Pinpoint the cell where the given text exists, returning its (x, y) midpoint coordinate. 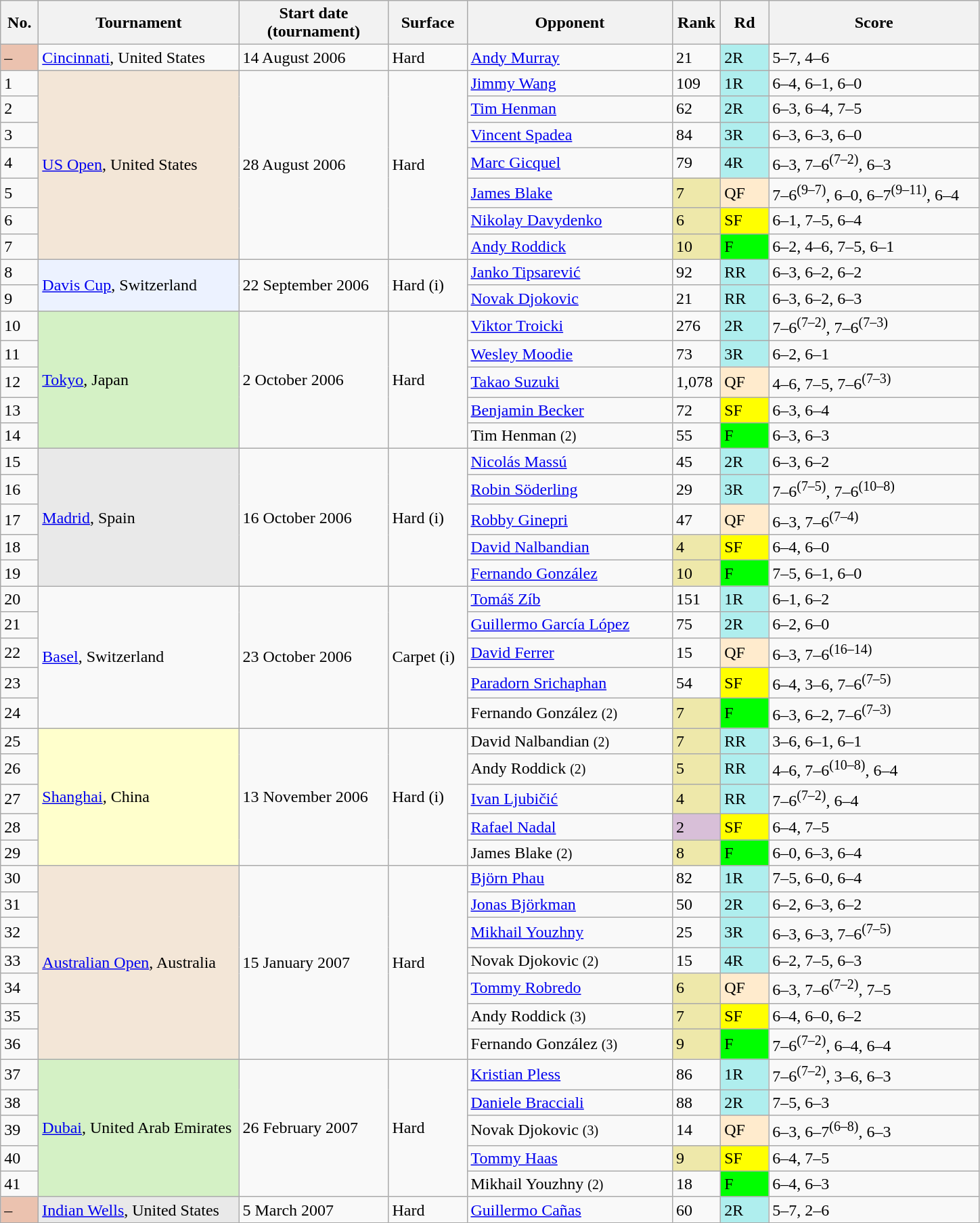
6–3, 6–2, 6–3 (874, 298)
45 (697, 462)
6–4, 6–1, 6–0 (874, 83)
6–2, 6–3, 6–2 (874, 904)
84 (697, 135)
6–4, 6–0 (874, 548)
Dubai, United Arab Emirates (139, 1128)
276 (697, 326)
37 (20, 1075)
Ivan Ljubičić (570, 799)
Novak Djokovic (570, 298)
6–4, 6–0, 6–2 (874, 1016)
151 (697, 599)
36 (20, 1044)
39 (20, 1130)
17 (20, 520)
31 (20, 904)
6–3, 6–2, 6–2 (874, 272)
6–4, 6–3 (874, 1184)
6–3, 6–4, 7–5 (874, 109)
24 (20, 713)
Nikolay Davydenko (570, 221)
6–3, 6–2 (874, 462)
Novak Djokovic (2) (570, 960)
40 (20, 1158)
6–1, 7–5, 6–4 (874, 221)
Rafael Nadal (570, 827)
6–3, 6–2, 7–6(7–3) (874, 713)
23 (20, 684)
13 (20, 410)
Tim Henman (570, 109)
5–7, 4–6 (874, 58)
Robby Ginepri (570, 520)
Vincent Spadea (570, 135)
James Blake (2) (570, 853)
Indian Wells, United States (139, 1209)
38 (20, 1103)
28 (20, 827)
2 October 2006 (314, 379)
Score (874, 23)
3 (20, 135)
Paradorn Srichaphan (570, 684)
7–6(7–2), 6–4 (874, 799)
Fernando González (2) (570, 713)
7–6(7–2), 7–6(7–3) (874, 326)
Benjamin Becker (570, 410)
92 (697, 272)
David Nalbandian (2) (570, 741)
Shanghai, China (139, 797)
35 (20, 1016)
41 (20, 1184)
6–3, 7–6(7–4) (874, 520)
86 (697, 1075)
22 September 2006 (314, 285)
33 (20, 960)
22 (20, 652)
6–2, 7–5, 6–3 (874, 960)
Tommy Robredo (570, 988)
16 (20, 490)
5 March 2007 (314, 1209)
82 (697, 879)
6–4, 3–6, 7–6(7–5) (874, 684)
7–6(9–7), 6–0, 6–7(9–11), 6–4 (874, 194)
Novak Djokovic (3) (570, 1130)
Tournament (139, 23)
1,078 (697, 382)
50 (697, 904)
6–3, 7–6(16–14) (874, 652)
Tokyo, Japan (139, 379)
6–3, 6–3, 6–0 (874, 135)
28 August 2006 (314, 165)
26 February 2007 (314, 1128)
26 (20, 769)
Tim Henman (2) (570, 436)
Australian Open, Australia (139, 962)
6–3, 7–6(7–2), 6–3 (874, 162)
Viktor Troicki (570, 326)
Basel, Switzerland (139, 657)
13 November 2006 (314, 797)
88 (697, 1103)
Fernando González (3) (570, 1044)
55 (697, 436)
54 (697, 684)
7–6(7–5), 7–6(10–8) (874, 490)
4–6, 7–5, 7–6(7–3) (874, 382)
6–0, 6–3, 6–4 (874, 853)
Surface (428, 23)
14 August 2006 (314, 58)
Rank (697, 23)
James Blake (570, 194)
Wesley Moodie (570, 354)
6–1, 6–2 (874, 599)
79 (697, 162)
6–2, 4–6, 7–5, 6–1 (874, 246)
Tomáš Zíb (570, 599)
Janko Tipsarević (570, 272)
11 (20, 354)
6–3, 6–7(6–8), 6–3 (874, 1130)
Marc Gicquel (570, 162)
20 (20, 599)
7–6(7–2), 3–6, 6–3 (874, 1075)
6–2, 6–0 (874, 625)
30 (20, 879)
Guillermo Cañas (570, 1209)
Rd (744, 23)
19 (20, 573)
7–5, 6–0, 6–4 (874, 879)
62 (697, 109)
Start date(tournament) (314, 23)
6–3, 6–3, 7–6(7–5) (874, 933)
12 (20, 382)
34 (20, 988)
Tommy Haas (570, 1158)
75 (697, 625)
6–3, 7–6(7–2), 7–5 (874, 988)
73 (697, 354)
6–3, 6–3 (874, 436)
Andy Roddick (3) (570, 1016)
Takao Suzuki (570, 382)
Kristian Pless (570, 1075)
Jonas Björkman (570, 904)
Mikhail Youzhny (2) (570, 1184)
15 January 2007 (314, 962)
4–6, 7–6(10–8), 6–4 (874, 769)
Nicolás Massú (570, 462)
US Open, United States (139, 165)
Fernando González (570, 573)
Opponent (570, 23)
6–3, 6–4 (874, 410)
Carpet (i) (428, 657)
7–6(7–2), 6–4, 6–4 (874, 1044)
7–5, 6–3 (874, 1103)
7–5, 6–1, 6–0 (874, 573)
David Nalbandian (570, 548)
3–6, 6–1, 6–1 (874, 741)
23 October 2006 (314, 657)
109 (697, 83)
60 (697, 1209)
David Ferrer (570, 652)
Björn Phau (570, 879)
Davis Cup, Switzerland (139, 285)
6–2, 6–1 (874, 354)
Cincinnati, United States (139, 58)
32 (20, 933)
Guillermo García López (570, 625)
72 (697, 410)
5–7, 2–6 (874, 1209)
Mikhail Youzhny (570, 933)
1 (20, 83)
Andy Roddick (570, 246)
Daniele Bracciali (570, 1103)
16 October 2006 (314, 517)
Andy Murray (570, 58)
Robin Söderling (570, 490)
27 (20, 799)
Jimmy Wang (570, 83)
47 (697, 520)
Madrid, Spain (139, 517)
Andy Roddick (2) (570, 769)
No. (20, 23)
